Scan for the cell matching the given text and deliver its (x, y) coordinate at center. 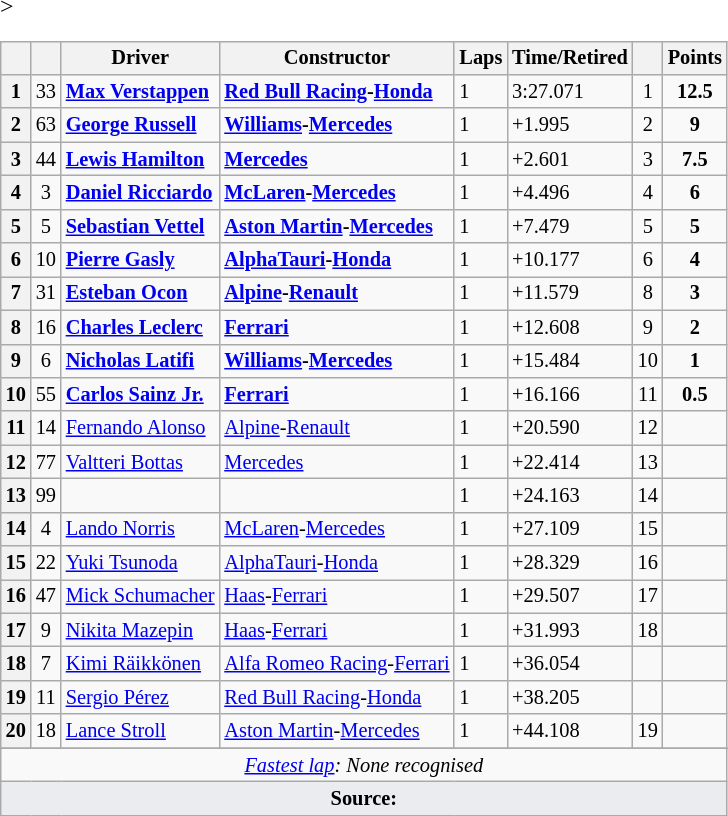
Sergio Pérez (140, 698)
22 (46, 563)
Nicholas Latifi (140, 361)
Valtteri Bottas (140, 462)
+12.608 (570, 327)
Laps (480, 58)
Nikita Mazepin (140, 630)
Sebastian Vettel (140, 226)
Lewis Hamilton (140, 159)
Source: (364, 799)
+16.166 (570, 395)
Pierre Gasly (140, 260)
99 (46, 496)
+10.177 (570, 260)
+11.579 (570, 294)
Time/Retired (570, 58)
+22.414 (570, 462)
55 (46, 395)
3:27.071 (570, 92)
+2.601 (570, 159)
47 (46, 597)
31 (46, 294)
+27.109 (570, 529)
+31.993 (570, 630)
20 (16, 731)
33 (46, 92)
+38.205 (570, 698)
+29.507 (570, 597)
+7.479 (570, 226)
Driver (140, 58)
Esteban Ocon (140, 294)
Daniel Ricciardo (140, 193)
77 (46, 462)
Mick Schumacher (140, 597)
63 (46, 125)
12.5 (695, 92)
+20.590 (570, 428)
Kimi Räikkönen (140, 664)
Lance Stroll (140, 731)
Fernando Alonso (140, 428)
7.5 (695, 159)
Yuki Tsunoda (140, 563)
+44.108 (570, 731)
44 (46, 159)
Fastest lap: None recognised (364, 765)
+36.054 (570, 664)
Constructor (336, 58)
+28.329 (570, 563)
Alfa Romeo Racing-Ferrari (336, 664)
Points (695, 58)
George Russell (140, 125)
Carlos Sainz Jr. (140, 395)
+24.163 (570, 496)
Lando Norris (140, 529)
0.5 (695, 395)
+1.995 (570, 125)
+4.496 (570, 193)
Charles Leclerc (140, 327)
+15.484 (570, 361)
Max Verstappen (140, 92)
